Find where the given text appears and provide that cell's center as (x, y) coordinate. 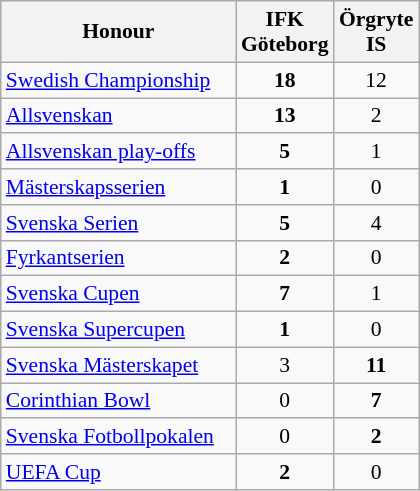
18 (285, 80)
11 (376, 365)
Svenska Mästerskapet (118, 365)
13 (285, 116)
UEFA Cup (118, 472)
Honour (118, 32)
Svenska Serien (118, 223)
Svenska Cupen (118, 294)
Örgryte IS (376, 32)
Svenska Supercupen (118, 330)
Corinthian Bowl (118, 401)
IFK Göteborg (285, 32)
3 (285, 365)
Swedish Championship (118, 80)
Svenska Fotbollpokalen (118, 437)
Allsvenskan (118, 116)
Mästerskapsserien (118, 187)
Fyrkantserien (118, 258)
Allsvenskan play-offs (118, 152)
12 (376, 80)
4 (376, 223)
